For the text-containing cell, return its midpoint in (x, y) coordinate format. 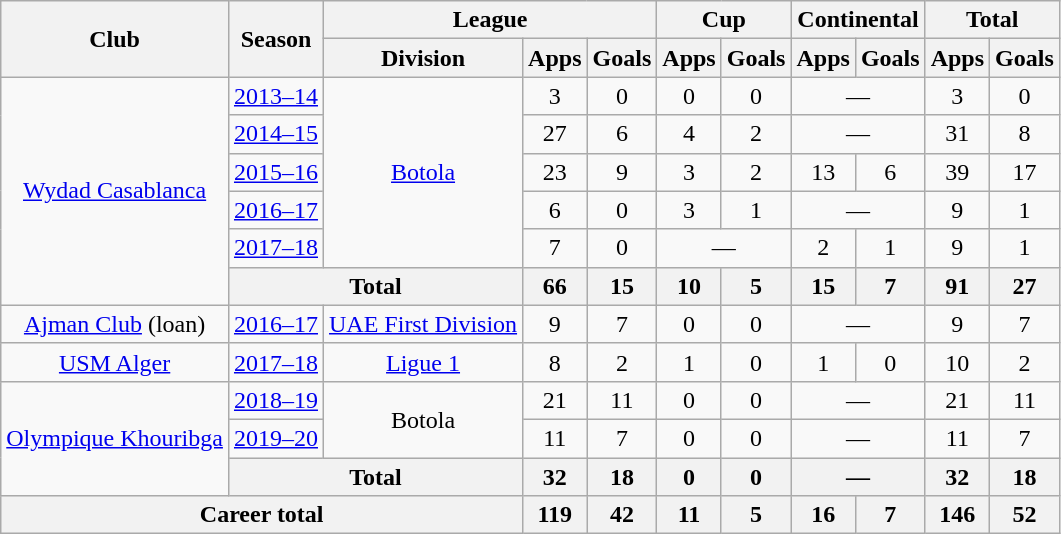
4 (689, 134)
39 (957, 172)
2015–16 (276, 172)
2014–15 (276, 134)
119 (555, 515)
UAE First Division (424, 324)
Wydad Casablanca (115, 191)
2013–14 (276, 96)
42 (622, 515)
Olympique Khouribga (115, 438)
Division (424, 58)
17 (1025, 172)
Ligue 1 (424, 362)
146 (957, 515)
Continental (858, 20)
Career total (262, 515)
91 (957, 286)
League (490, 20)
52 (1025, 515)
USM Alger (115, 362)
2019–20 (276, 438)
16 (823, 515)
Cup (724, 20)
Season (276, 39)
23 (555, 172)
66 (555, 286)
31 (957, 134)
Club (115, 39)
2018–19 (276, 400)
13 (823, 172)
Ajman Club (loan) (115, 324)
